Return the [x, y] coordinate for the center point of the cell that contains the specified text.  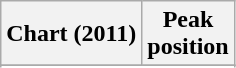
Chart (2011) [72, 34]
Peakposition [188, 34]
